Pinpoint the cell where the given text exists, returning its (X, Y) midpoint coordinate. 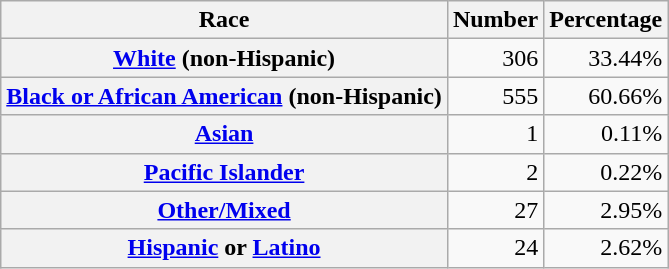
Hispanic or Latino (224, 248)
2.62% (606, 248)
0.22% (606, 172)
33.44% (606, 58)
2 (495, 172)
24 (495, 248)
0.11% (606, 134)
Black or African American (non-Hispanic) (224, 96)
306 (495, 58)
Asian (224, 134)
60.66% (606, 96)
Race (224, 20)
1 (495, 134)
555 (495, 96)
Percentage (606, 20)
27 (495, 210)
Number (495, 20)
Pacific Islander (224, 172)
Other/Mixed (224, 210)
White (non-Hispanic) (224, 58)
2.95% (606, 210)
